Output the [X, Y] coordinate of the center of the cell containing the given text.  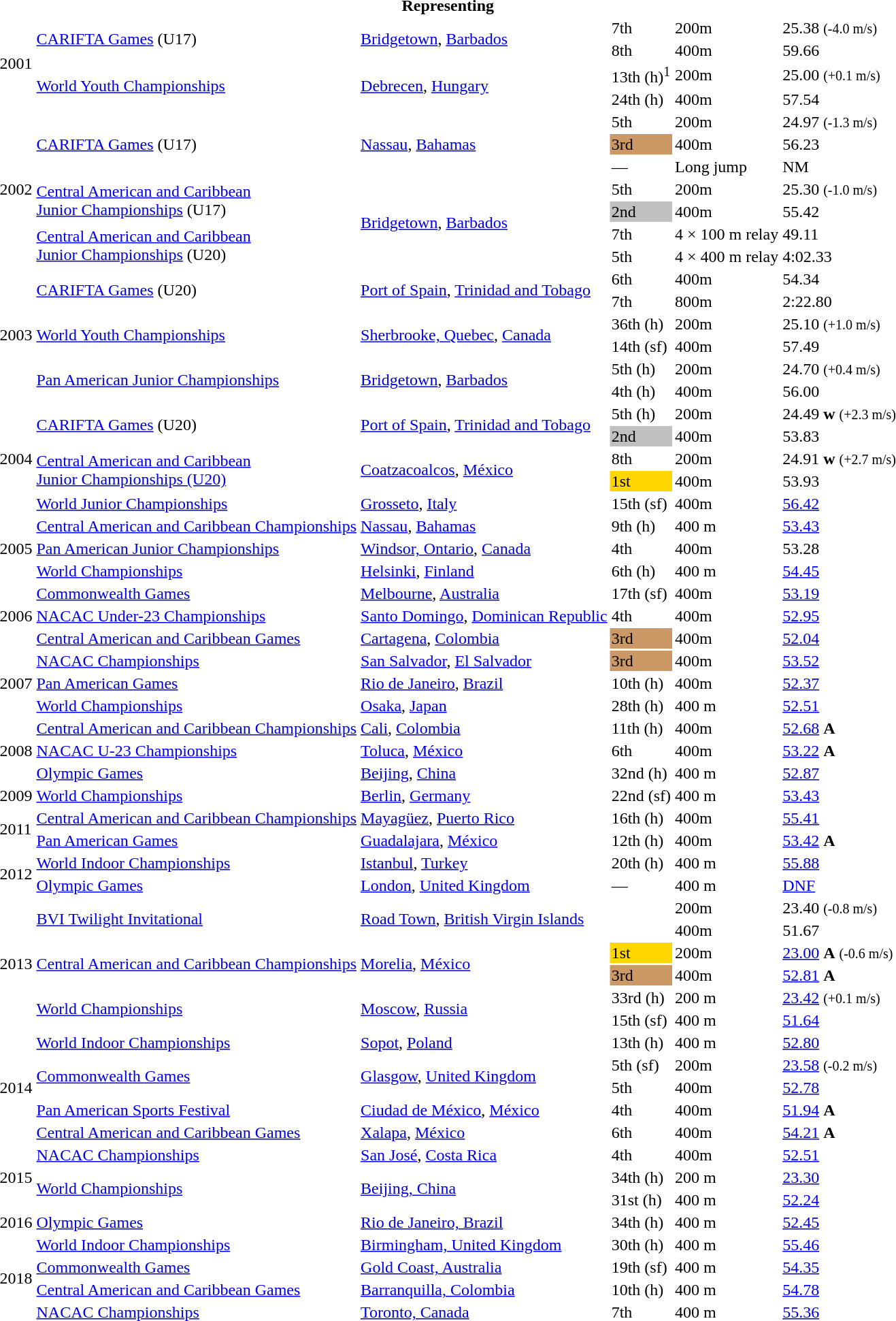
Santo Domingo, Dominican Republic [484, 616]
Grosseto, Italy [484, 504]
Melbourne, Australia [484, 593]
33rd (h) [641, 998]
World Junior Championships [197, 504]
11th (h) [641, 728]
20th (h) [641, 863]
16th (h) [641, 818]
9th (h) [641, 526]
30th (h) [641, 1245]
Helsinki, Finland [484, 571]
Ciudad de México, México [484, 1110]
Central American and CaribbeanJunior Championships (U17) [197, 200]
Long jump [727, 167]
Istanbul, Turkey [484, 863]
36th (h) [641, 324]
San José, Costa Rica [484, 1155]
San Salvador, El Salvador [484, 661]
13th (h)1 [641, 75]
Cali, Colombia [484, 728]
Toluca, México [484, 751]
4th (h) [641, 391]
Debrecen, Hungary [484, 86]
17th (sf) [641, 593]
Guadalajara, México [484, 841]
Sopot, Poland [484, 1043]
NACAC U-23 Championships [197, 751]
Mayagüez, Puerto Rico [484, 818]
Windsor, Ontario, Canada [484, 549]
13th (h) [641, 1043]
Xalapa, México [484, 1132]
6th (h) [641, 571]
5th (sf) [641, 1065]
19th (sf) [641, 1267]
800m [727, 301]
Road Town, British Virgin Islands [484, 919]
32nd (h) [641, 773]
4 × 400 m relay [727, 257]
31st (h) [641, 1200]
Gold Coast, Australia [484, 1267]
Coatzacoalcos, México [484, 470]
22nd (sf) [641, 796]
28th (h) [641, 706]
Moscow, Russia [484, 1009]
NACAC Under-23 Championships [197, 616]
Berlin, Germany [484, 796]
Birmingham, United Kingdom [484, 1245]
Cartagena, Colombia [484, 638]
Morelia, México [484, 964]
Glasgow, United Kingdom [484, 1077]
24th (h) [641, 99]
London, United Kingdom [484, 885]
12th (h) [641, 841]
Osaka, Japan [484, 706]
Pan American Sports Festival [197, 1110]
14th (sf) [641, 346]
Sherbrooke, Quebec, Canada [484, 335]
BVI Twilight Invitational [197, 919]
4 × 100 m relay [727, 234]
Barranquilla, Colombia [484, 1290]
